Identify which cell holds the provided text, then report its [X, Y] central coordinate. 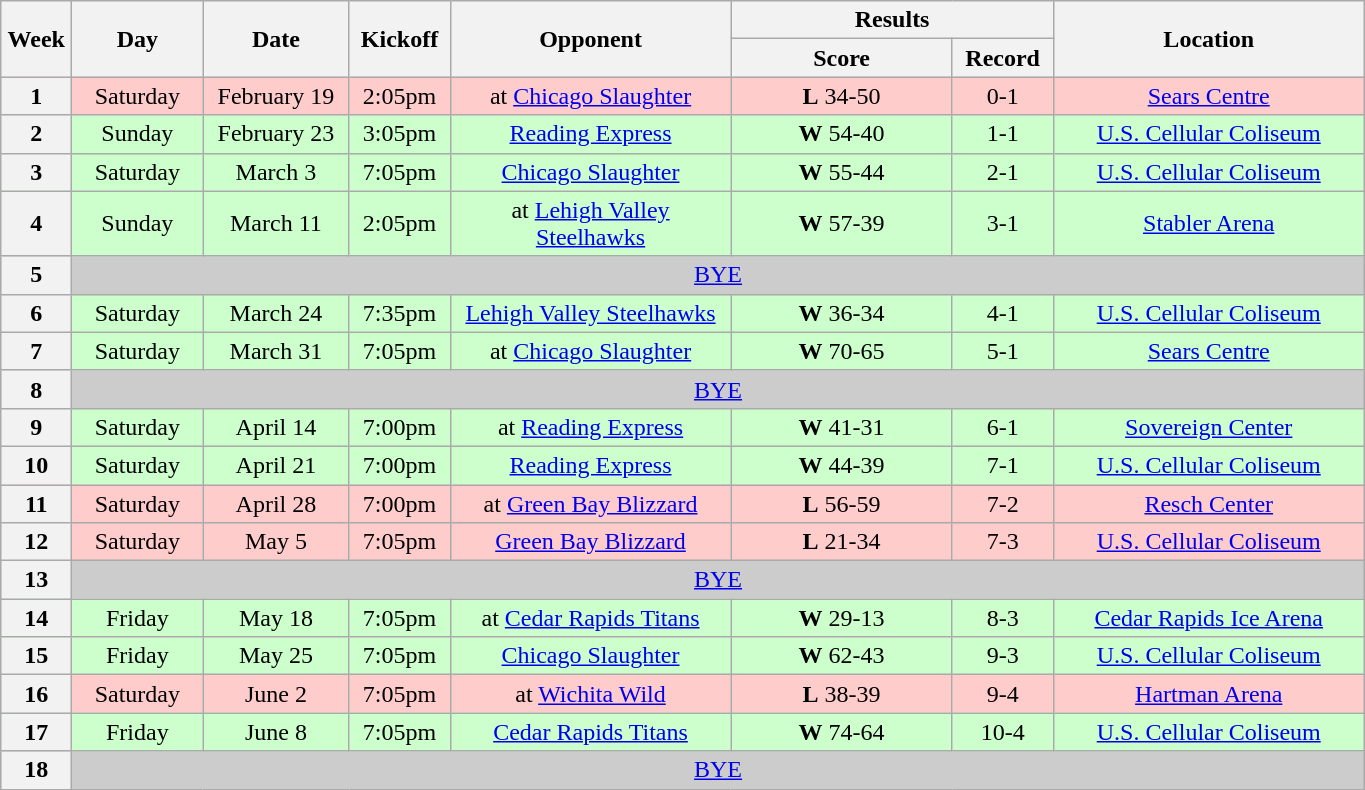
at Green Bay Blizzard [590, 503]
Lehigh Valley Steelhawks [590, 313]
0-1 [1002, 96]
4-1 [1002, 313]
June 2 [276, 694]
Opponent [590, 39]
L 56-59 [842, 503]
3:05pm [400, 134]
W 36-34 [842, 313]
Cedar Rapids Titans [590, 732]
8 [36, 389]
15 [36, 656]
May 18 [276, 618]
9 [36, 427]
at Reading Express [590, 427]
6-1 [1002, 427]
Hartman Arena [1208, 694]
March 3 [276, 172]
3 [36, 172]
5 [36, 275]
March 31 [276, 351]
March 11 [276, 224]
W 62-43 [842, 656]
at Wichita Wild [590, 694]
7-3 [1002, 542]
May 5 [276, 542]
L 38-39 [842, 694]
at Lehigh Valley Steelhawks [590, 224]
16 [36, 694]
Location [1208, 39]
June 8 [276, 732]
11 [36, 503]
17 [36, 732]
March 24 [276, 313]
W 29-13 [842, 618]
W 44-39 [842, 465]
18 [36, 770]
2 [36, 134]
7-2 [1002, 503]
6 [36, 313]
10 [36, 465]
1 [36, 96]
Day [138, 39]
8-3 [1002, 618]
February 23 [276, 134]
4 [36, 224]
W 55-44 [842, 172]
Stabler Arena [1208, 224]
7:35pm [400, 313]
14 [36, 618]
10-4 [1002, 732]
W 74-64 [842, 732]
at Cedar Rapids Titans [590, 618]
9-4 [1002, 694]
Score [842, 58]
2-1 [1002, 172]
May 25 [276, 656]
W 70-65 [842, 351]
Green Bay Blizzard [590, 542]
Kickoff [400, 39]
L 34-50 [842, 96]
April 28 [276, 503]
Cedar Rapids Ice Arena [1208, 618]
Date [276, 39]
February 19 [276, 96]
Resch Center [1208, 503]
April 21 [276, 465]
W 54-40 [842, 134]
12 [36, 542]
13 [36, 580]
7 [36, 351]
April 14 [276, 427]
Sovereign Center [1208, 427]
Week [36, 39]
9-3 [1002, 656]
Record [1002, 58]
Results [892, 20]
7-1 [1002, 465]
5-1 [1002, 351]
W 41-31 [842, 427]
L 21-34 [842, 542]
3-1 [1002, 224]
1-1 [1002, 134]
W 57-39 [842, 224]
